Detect which cell encompasses the target text, then output its [x, y] center coordinate. 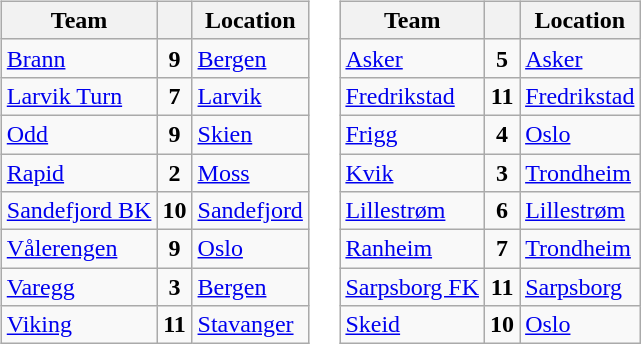
Sarpsborg FK [412, 287]
Ranheim [412, 249]
Skien [250, 134]
Rapid [79, 173]
Varegg [79, 287]
Skeid [412, 325]
Vålerengen [79, 249]
Viking [79, 325]
4 [502, 134]
Larvik [250, 96]
Frigg [412, 134]
5 [502, 58]
Sandefjord BK [79, 211]
Sarpsborg [580, 287]
Moss [250, 173]
Odd [79, 134]
Kvik [412, 173]
2 [174, 173]
Stavanger [250, 325]
Larvik Turn [79, 96]
Sandefjord [250, 211]
Brann [79, 58]
6 [502, 211]
